Extract the [x, y] coordinate from the center of the cell holding the provided text.  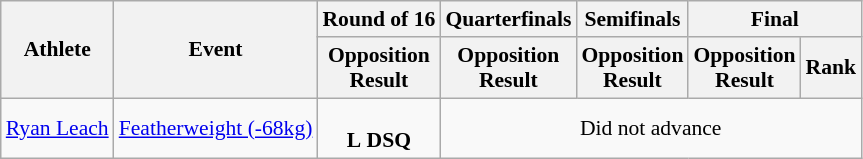
Athlete [58, 50]
Final [774, 19]
Event [216, 50]
Semifinals [632, 19]
Round of 16 [378, 19]
L DSQ [378, 128]
Quarterfinals [508, 19]
Featherweight (-68kg) [216, 128]
Ryan Leach [58, 128]
Did not advance [650, 128]
Rank [832, 68]
